Return [X, Y] of the center of cell containing provided text 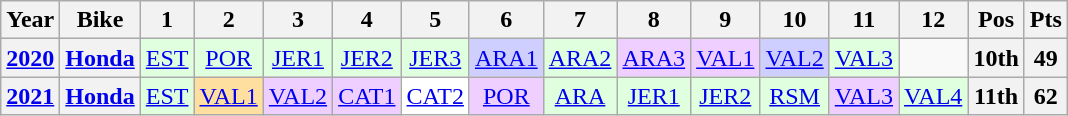
2 [228, 20]
4 [367, 20]
10 [794, 20]
Pos [996, 20]
6 [506, 20]
2020 [30, 58]
Bike [100, 20]
5 [435, 20]
62 [1046, 96]
11 [864, 20]
RSM [794, 96]
ARA3 [654, 58]
11th [996, 96]
ARA [580, 96]
49 [1046, 58]
8 [654, 20]
ARA1 [506, 58]
CAT1 [367, 96]
1 [167, 20]
VAL4 [934, 96]
12 [934, 20]
10th [996, 58]
Pts [1046, 20]
9 [726, 20]
JER3 [435, 58]
7 [580, 20]
Year [30, 20]
2021 [30, 96]
ARA2 [580, 58]
3 [298, 20]
CAT2 [435, 96]
